Provide the (X, Y) coordinate of the cell's center where the given text is located.  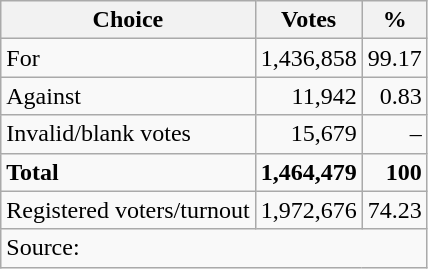
15,679 (308, 134)
% (394, 20)
1,464,479 (308, 172)
99.17 (394, 58)
Source: (214, 248)
74.23 (394, 210)
Registered voters/turnout (128, 210)
100 (394, 172)
– (394, 134)
11,942 (308, 96)
For (128, 58)
Invalid/blank votes (128, 134)
Choice (128, 20)
1,972,676 (308, 210)
0.83 (394, 96)
Votes (308, 20)
Against (128, 96)
Total (128, 172)
1,436,858 (308, 58)
